Capture the cell that displays the provided text and extract its [X, Y] central coordinate. 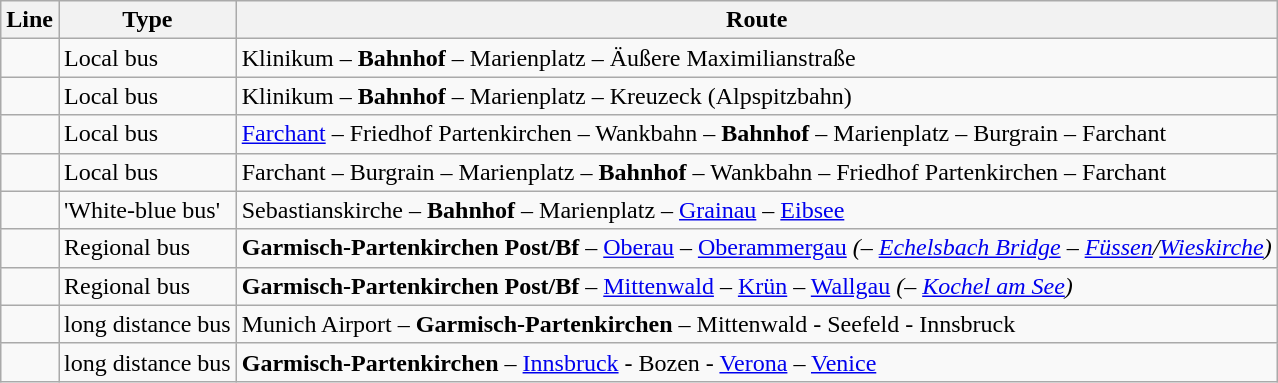
Farchant – Burgrain – Marienplatz – Bahnhof – Wankbahn – Friedhof Partenkirchen – Farchant [756, 172]
Line [30, 20]
'White-blue bus' [147, 210]
Garmisch-Partenkirchen – Innsbruck - Bozen - Verona – Venice [756, 362]
Garmisch-Partenkirchen Post/Bf – Mittenwald – Krün – Wallgau (– Kochel am See) [756, 286]
Klinikum – Bahnhof – Marienplatz – Äußere Maximilianstraße [756, 58]
Type [147, 20]
Munich Airport – Garmisch-Partenkirchen – Mittenwald - Seefeld - Innsbruck [756, 324]
Garmisch-Partenkirchen Post/Bf – Oberau – Oberammergau (– Echelsbach Bridge – Füssen/Wieskirche) [756, 248]
Farchant – Friedhof Partenkirchen – Wankbahn – Bahnhof – Marienplatz – Burgrain – Farchant [756, 134]
Sebastianskirche – Bahnhof – Marienplatz – Grainau – Eibsee [756, 210]
Klinikum – Bahnhof – Marienplatz – Kreuzeck (Alpspitzbahn) [756, 96]
Route [756, 20]
